Determine the [X, Y] coordinate at the center of the cell enclosing the given text.  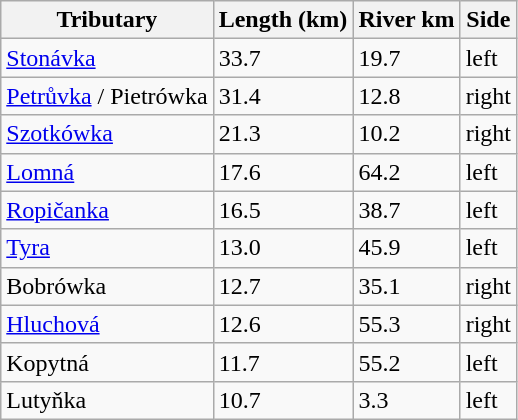
Hluchová [107, 324]
45.9 [406, 248]
River km [406, 20]
12.7 [283, 286]
10.7 [283, 400]
31.4 [283, 96]
Kopytná [107, 362]
12.8 [406, 96]
13.0 [283, 248]
21.3 [283, 134]
38.7 [406, 210]
55.2 [406, 362]
55.3 [406, 324]
11.7 [283, 362]
Szotkówka [107, 134]
Tyra [107, 248]
Length (km) [283, 20]
16.5 [283, 210]
64.2 [406, 172]
Lutyňka [107, 400]
19.7 [406, 58]
12.6 [283, 324]
Stonávka [107, 58]
33.7 [283, 58]
Tributary [107, 20]
10.2 [406, 134]
35.1 [406, 286]
Side [488, 20]
3.3 [406, 400]
Bobrówka [107, 286]
Petrůvka / Pietrówka [107, 96]
Lomná [107, 172]
17.6 [283, 172]
Ropičanka [107, 210]
